Identify which cell holds the provided text, then report its (x, y) central coordinate. 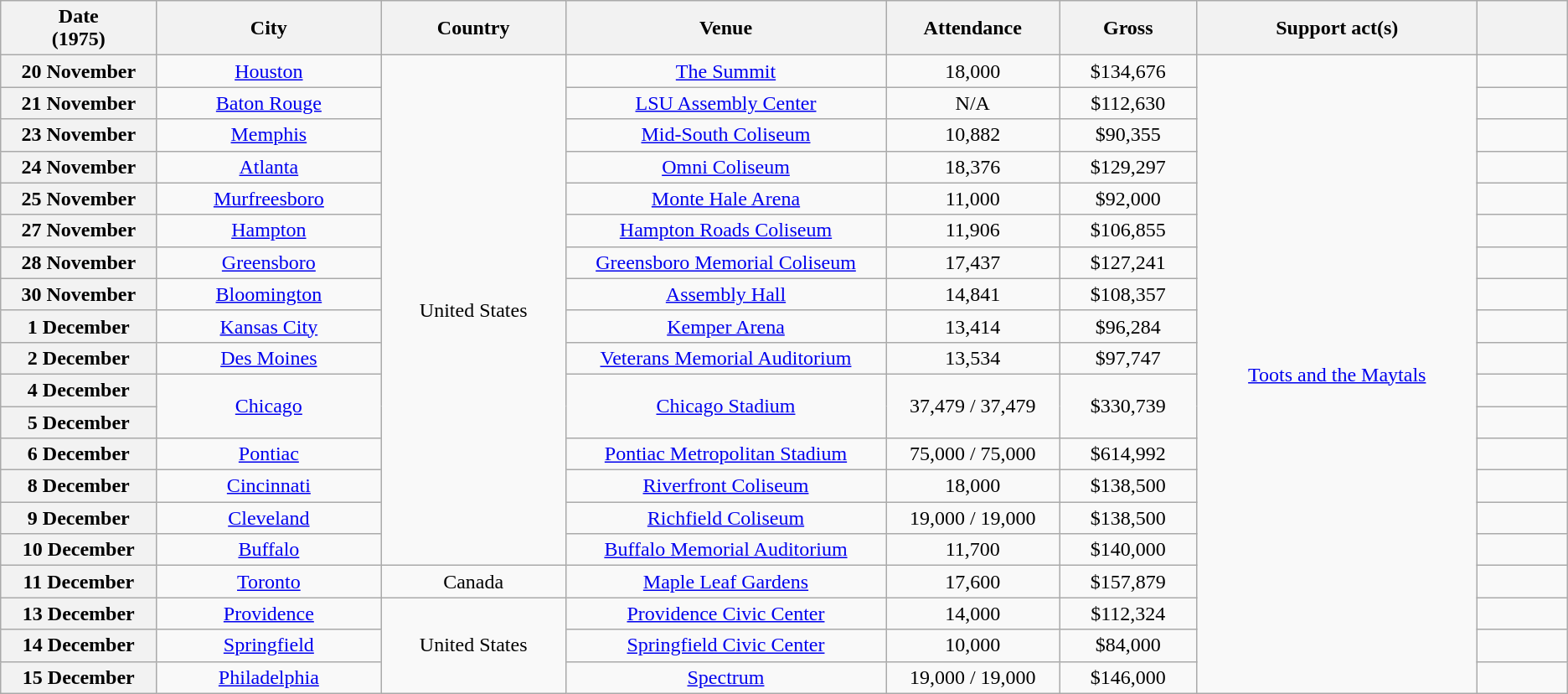
8 December (79, 486)
$127,241 (1128, 262)
Richfield Coliseum (725, 518)
$97,747 (1128, 358)
11,000 (973, 199)
11 December (79, 582)
75,000 / 75,000 (973, 454)
Kansas City (269, 326)
$112,630 (1128, 103)
Canada (474, 582)
Memphis (269, 135)
$330,739 (1128, 406)
18,376 (973, 167)
Mid-South Coliseum (725, 135)
Venue (725, 28)
Springfield Civic Center (725, 645)
$157,879 (1128, 582)
LSU Assembly Center (725, 103)
$129,297 (1128, 167)
Monte Hale Arena (725, 199)
Philadelphia (269, 677)
City (269, 28)
$96,284 (1128, 326)
10 December (79, 550)
Springfield (269, 645)
Pontiac Metropolitan Stadium (725, 454)
Buffalo Memorial Auditorium (725, 550)
Chicago (269, 406)
15 December (79, 677)
Hampton (269, 230)
$108,357 (1128, 294)
$112,324 (1128, 614)
Assembly Hall (725, 294)
Murfreesboro (269, 199)
13,534 (973, 358)
5 December (79, 422)
17,600 (973, 582)
Gross (1128, 28)
Kemper Arena (725, 326)
30 November (79, 294)
21 November (79, 103)
2 December (79, 358)
$84,000 (1128, 645)
$106,855 (1128, 230)
Baton Rouge (269, 103)
Cincinnati (269, 486)
Support act(s) (1337, 28)
Chicago Stadium (725, 406)
Attendance (973, 28)
$134,676 (1128, 71)
The Summit (725, 71)
17,437 (973, 262)
13,414 (973, 326)
$92,000 (1128, 199)
Toronto (269, 582)
25 November (79, 199)
$614,992 (1128, 454)
$146,000 (1128, 677)
N/A (973, 103)
Riverfront Coliseum (725, 486)
11,906 (973, 230)
$140,000 (1128, 550)
Des Moines (269, 358)
Cleveland (269, 518)
4 December (79, 390)
14,841 (973, 294)
24 November (79, 167)
Hampton Roads Coliseum (725, 230)
Veterans Memorial Auditorium (725, 358)
10,882 (973, 135)
37,479 / 37,479 (973, 406)
Bloomington (269, 294)
Country (474, 28)
Spectrum (725, 677)
14 December (79, 645)
Date(1975) (79, 28)
Buffalo (269, 550)
Atlanta (269, 167)
Pontiac (269, 454)
Providence (269, 614)
Greensboro (269, 262)
1 December (79, 326)
6 December (79, 454)
10,000 (973, 645)
27 November (79, 230)
$90,355 (1128, 135)
Maple Leaf Gardens (725, 582)
11,700 (973, 550)
28 November (79, 262)
23 November (79, 135)
Toots and the Maytals (1337, 374)
13 December (79, 614)
14,000 (973, 614)
Providence Civic Center (725, 614)
Greensboro Memorial Coliseum (725, 262)
Houston (269, 71)
9 December (79, 518)
Omni Coliseum (725, 167)
20 November (79, 71)
